Find where the given text appears and provide that cell's center as (X, Y) coordinate. 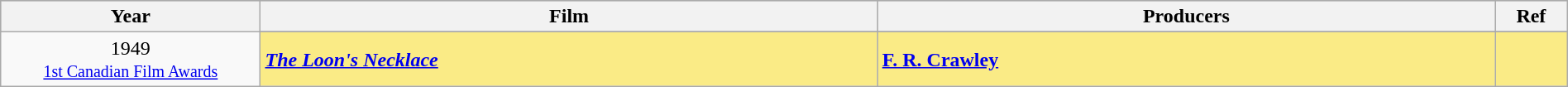
F. R. Crawley (1186, 60)
Film (569, 17)
1949 1st Canadian Film Awards (131, 60)
Year (131, 17)
Ref (1532, 17)
The Loon's Necklace (569, 60)
Producers (1186, 17)
